From the cell containing the given text, extract its center point as [X, Y] coordinate. 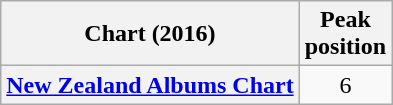
Peakposition [345, 34]
Chart (2016) [150, 34]
6 [345, 85]
New Zealand Albums Chart [150, 85]
